Return the [X, Y] coordinate for the center point of the cell that contains the specified text.  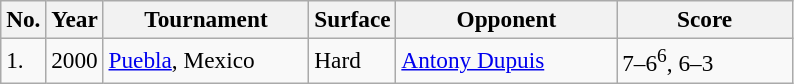
1. [24, 60]
No. [24, 19]
Tournament [206, 19]
2000 [74, 60]
Score [705, 19]
Surface [352, 19]
Puebla, Mexico [206, 60]
Opponent [506, 19]
7–66, 6–3 [705, 60]
Antony Dupuis [506, 60]
Year [74, 19]
Hard [352, 60]
